Search for the cell housing the specified text and yield its [X, Y] center coordinate. 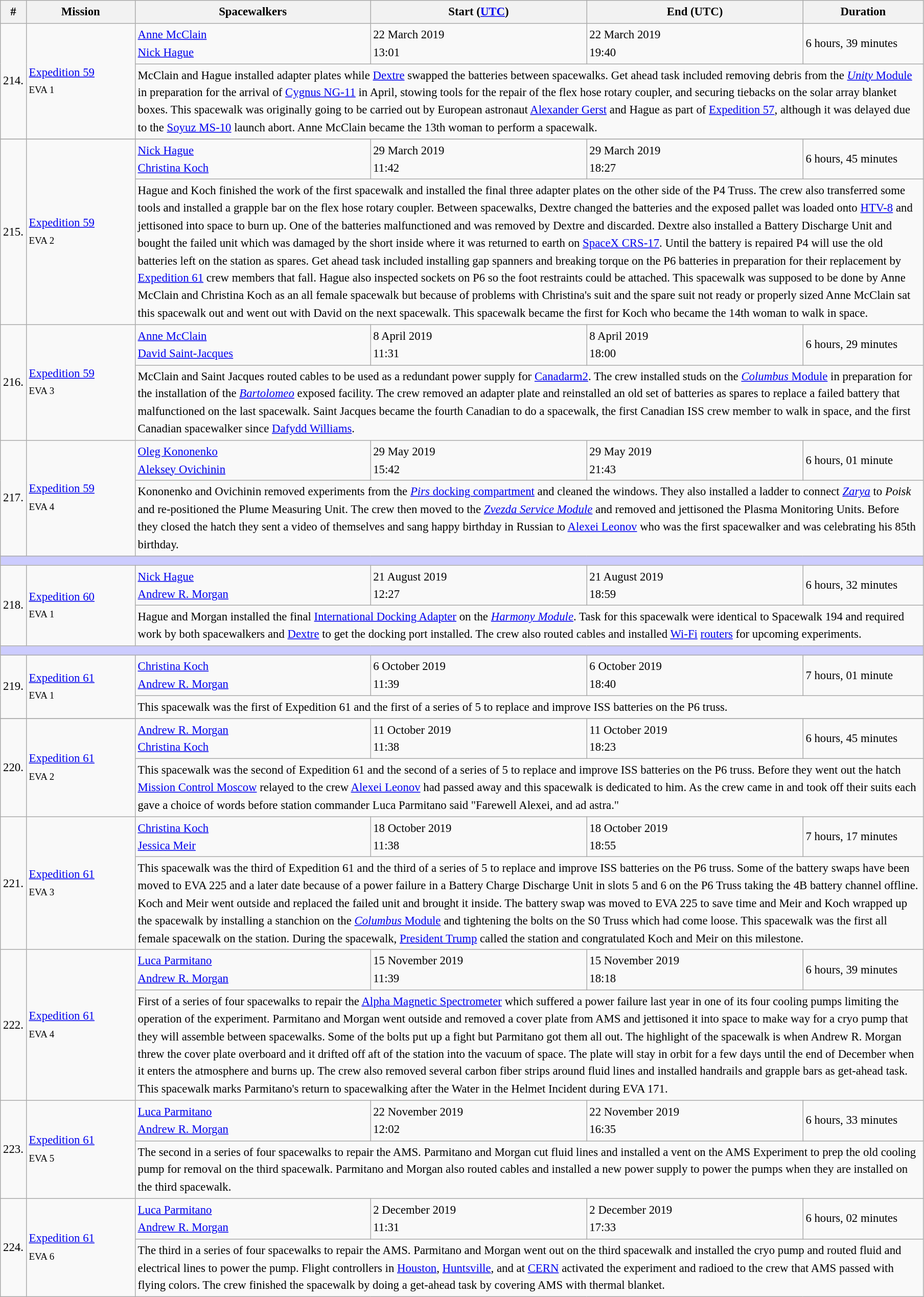
6 hours, 33 minutes [863, 1120]
Expedition 59EVA 3 [81, 382]
8 April 201918:00 [695, 344]
22 November 201912:02 [478, 1120]
223. [13, 1149]
220. [13, 768]
Expedition 61EVA 4 [81, 1025]
15 November 201918:18 [695, 970]
Duration [863, 12]
218. [13, 606]
219. [13, 687]
Expedition 61EVA 5 [81, 1149]
18 October 201918:55 [695, 837]
29 May 201915:42 [478, 461]
22 November 201916:35 [695, 1120]
22 March 201913:01 [478, 44]
18 October 201911:38 [478, 837]
Expedition 60EVA 1 [81, 606]
11 October 201911:38 [478, 739]
21 August 201912:27 [478, 586]
# [13, 12]
Expedition 59EVA 4 [81, 498]
8 April 201911:31 [478, 344]
7 hours, 01 minute [863, 676]
End (UTC) [695, 12]
Start (UTC) [478, 12]
214. [13, 81]
Oleg Kononenko Aleksey Ovichinin [252, 461]
224. [13, 1248]
222. [13, 1025]
Christina Koch Andrew R. Morgan [252, 676]
29 May 201921:43 [695, 461]
Spacewalkers [252, 12]
215. [13, 232]
6 October 201911:39 [478, 676]
2 December 201911:31 [478, 1219]
Expedition 59EVA 1 [81, 81]
6 hours, 01 minute [863, 461]
216. [13, 382]
Mission [81, 12]
Nick Hague Christina Koch [252, 159]
Expedition 61EVA 6 [81, 1248]
This spacewalk was the first of Expedition 61 and the first of a series of 5 to replace and improve ISS batteries on the P6 truss. [529, 707]
21 August 201918:59 [695, 586]
11 October 201918:23 [695, 739]
6 hours, 32 minutes [863, 586]
29 March 201911:42 [478, 159]
15 November 201911:39 [478, 970]
6 October 201918:40 [695, 676]
6 hours, 29 minutes [863, 344]
Nick Hague Andrew R. Morgan [252, 586]
Anne McClain David Saint-Jacques [252, 344]
Andrew R. Morgan Christina Koch [252, 739]
6 hours, 02 minutes [863, 1219]
Anne McClain Nick Hague [252, 44]
Expedition 61EVA 2 [81, 768]
Expedition 61EVA 3 [81, 883]
2 December 201917:33 [695, 1219]
221. [13, 883]
7 hours, 17 minutes [863, 837]
Expedition 59EVA 2 [81, 232]
Christina Koch Jessica Meir [252, 837]
29 March 201918:27 [695, 159]
22 March 201919:40 [695, 44]
217. [13, 498]
Expedition 61EVA 1 [81, 687]
